Search for the cell housing the specified text and yield its [x, y] center coordinate. 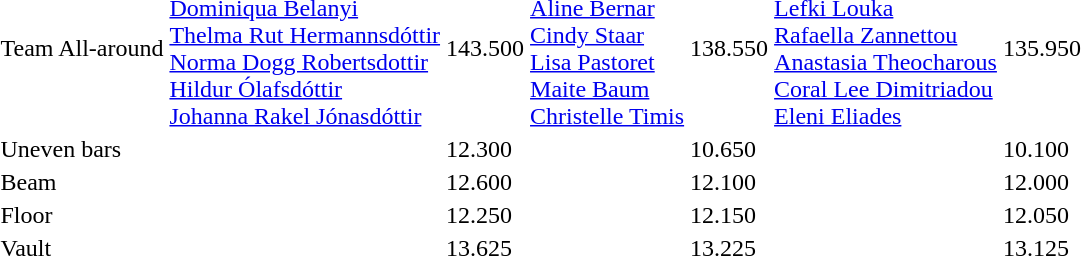
12.300 [486, 149]
10.650 [730, 149]
12.100 [730, 182]
12.600 [486, 182]
12.250 [486, 215]
12.150 [730, 215]
